Output the [X, Y] coordinate of the center of the cell containing the given text.  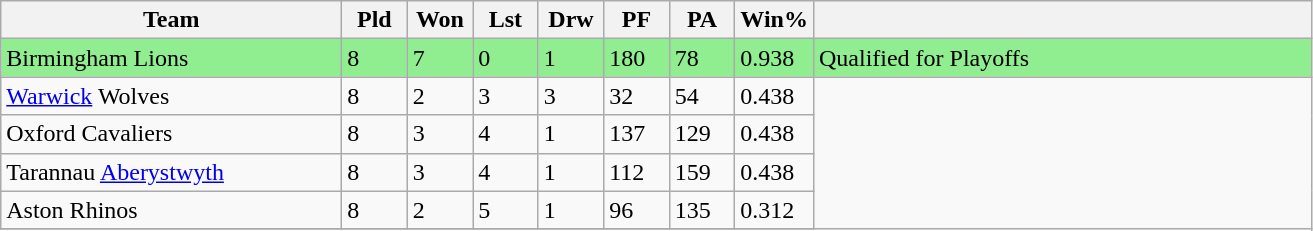
5 [506, 210]
PA [702, 20]
96 [637, 210]
Won [440, 20]
Qualified for Playoffs [1062, 58]
Warwick Wolves [172, 96]
7 [440, 58]
PF [637, 20]
Lst [506, 20]
137 [637, 134]
Oxford Cavaliers [172, 134]
Tarannau Aberystwyth [172, 172]
135 [702, 210]
Aston Rhinos [172, 210]
Pld [375, 20]
32 [637, 96]
Birmingham Lions [172, 58]
129 [702, 134]
180 [637, 58]
Drw [571, 20]
0.938 [774, 58]
78 [702, 58]
54 [702, 96]
Team [172, 20]
0.312 [774, 210]
Win% [774, 20]
159 [702, 172]
0 [506, 58]
112 [637, 172]
